Pinpoint the cell where the given text exists, returning its [X, Y] midpoint coordinate. 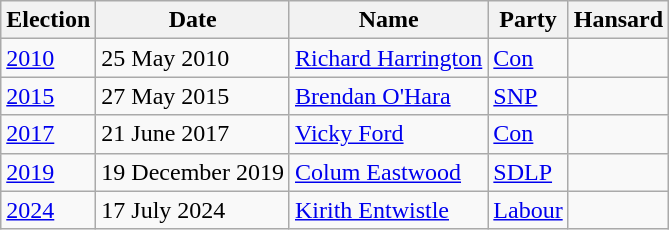
21 June 2017 [193, 134]
Kirith Entwistle [388, 210]
Election [48, 20]
27 May 2015 [193, 96]
SDLP [528, 172]
19 December 2019 [193, 172]
Richard Harrington [388, 58]
2017 [48, 134]
Hansard [618, 20]
Brendan O'Hara [388, 96]
25 May 2010 [193, 58]
Colum Eastwood [388, 172]
Party [528, 20]
Labour [528, 210]
Name [388, 20]
2015 [48, 96]
2019 [48, 172]
2010 [48, 58]
Date [193, 20]
17 July 2024 [193, 210]
SNP [528, 96]
2024 [48, 210]
Vicky Ford [388, 134]
